Scan for the cell matching the given text and deliver its [x, y] coordinate at center. 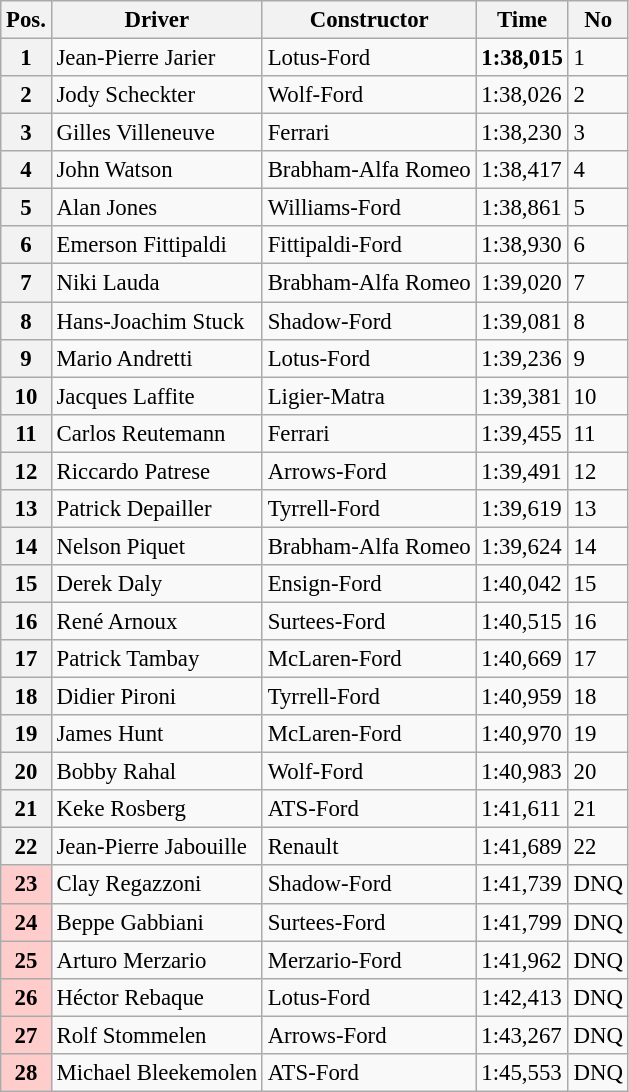
1:39,081 [522, 321]
James Hunt [156, 734]
1:38,026 [522, 95]
1:41,689 [522, 847]
Beppe Gabbiani [156, 922]
Mario Andretti [156, 358]
1:43,267 [522, 1035]
1:38,015 [522, 58]
Patrick Tambay [156, 659]
Bobby Rahal [156, 772]
1:39,624 [522, 546]
26 [26, 997]
23 [26, 885]
1:40,970 [522, 734]
1:39,491 [522, 471]
Clay Regazzoni [156, 885]
Constructor [369, 20]
1:40,042 [522, 584]
Hans-Joachim Stuck [156, 321]
25 [26, 960]
27 [26, 1035]
Keke Rosberg [156, 809]
Fittipaldi-Ford [369, 245]
1:41,739 [522, 885]
Williams-Ford [369, 208]
Jacques Laffite [156, 396]
1:39,020 [522, 283]
Gilles Villeneuve [156, 133]
Nelson Piquet [156, 546]
Merzario-Ford [369, 960]
Pos. [26, 20]
Emerson Fittipaldi [156, 245]
1:39,381 [522, 396]
No [598, 20]
René Arnoux [156, 621]
1:41,799 [522, 922]
Jean-Pierre Jarier [156, 58]
Renault [369, 847]
Jody Scheckter [156, 95]
28 [26, 1073]
Héctor Rebaque [156, 997]
1:38,417 [522, 170]
1:41,611 [522, 809]
1:40,669 [522, 659]
1:39,455 [522, 433]
1:41,962 [522, 960]
1:42,413 [522, 997]
Riccardo Patrese [156, 471]
Rolf Stommelen [156, 1035]
1:38,930 [522, 245]
Carlos Reutemann [156, 433]
1:39,236 [522, 358]
Time [522, 20]
Derek Daly [156, 584]
Driver [156, 20]
1:39,619 [522, 509]
1:45,553 [522, 1073]
1:40,959 [522, 697]
24 [26, 922]
1:38,230 [522, 133]
Ligier-Matra [369, 396]
Ensign-Ford [369, 584]
1:40,983 [522, 772]
Michael Bleekemolen [156, 1073]
Niki Lauda [156, 283]
John Watson [156, 170]
1:40,515 [522, 621]
Alan Jones [156, 208]
Didier Pironi [156, 697]
Patrick Depailler [156, 509]
Arturo Merzario [156, 960]
1:38,861 [522, 208]
Jean-Pierre Jabouille [156, 847]
